Output the [x, y] coordinate of the center of the cell containing the given text.  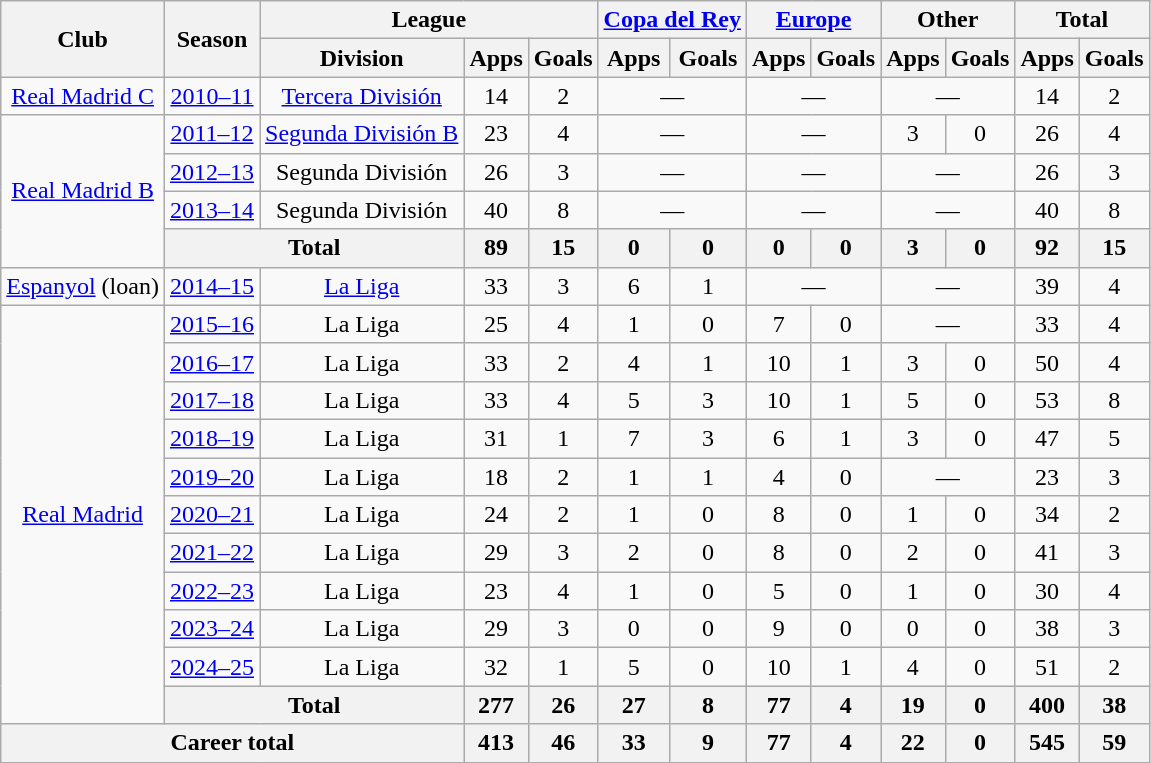
2015–16 [212, 324]
2011–12 [212, 134]
24 [496, 515]
277 [496, 705]
Real Madrid B [83, 191]
Season [212, 39]
2013–14 [212, 210]
Division [362, 58]
2010–11 [212, 96]
413 [496, 743]
Career total [232, 743]
34 [1047, 515]
25 [496, 324]
31 [496, 438]
22 [913, 743]
18 [496, 477]
Segunda División B [362, 134]
2016–17 [212, 362]
Other [948, 20]
Espanyol (loan) [83, 286]
2024–25 [212, 667]
92 [1047, 248]
Club [83, 39]
19 [913, 705]
39 [1047, 286]
32 [496, 667]
89 [496, 248]
Tercera División [362, 96]
30 [1047, 591]
27 [634, 705]
46 [563, 743]
Europe [813, 20]
50 [1047, 362]
2019–20 [212, 477]
2021–22 [212, 553]
2022–23 [212, 591]
41 [1047, 553]
2014–15 [212, 286]
2012–13 [212, 172]
Real Madrid C [83, 96]
53 [1047, 400]
2023–24 [212, 629]
59 [1114, 743]
2018–19 [212, 438]
Real Madrid [83, 514]
2017–18 [212, 400]
Copa del Rey [672, 20]
47 [1047, 438]
2020–21 [212, 515]
545 [1047, 743]
400 [1047, 705]
51 [1047, 667]
League [430, 20]
